Return (X, Y) of the center of cell containing provided text 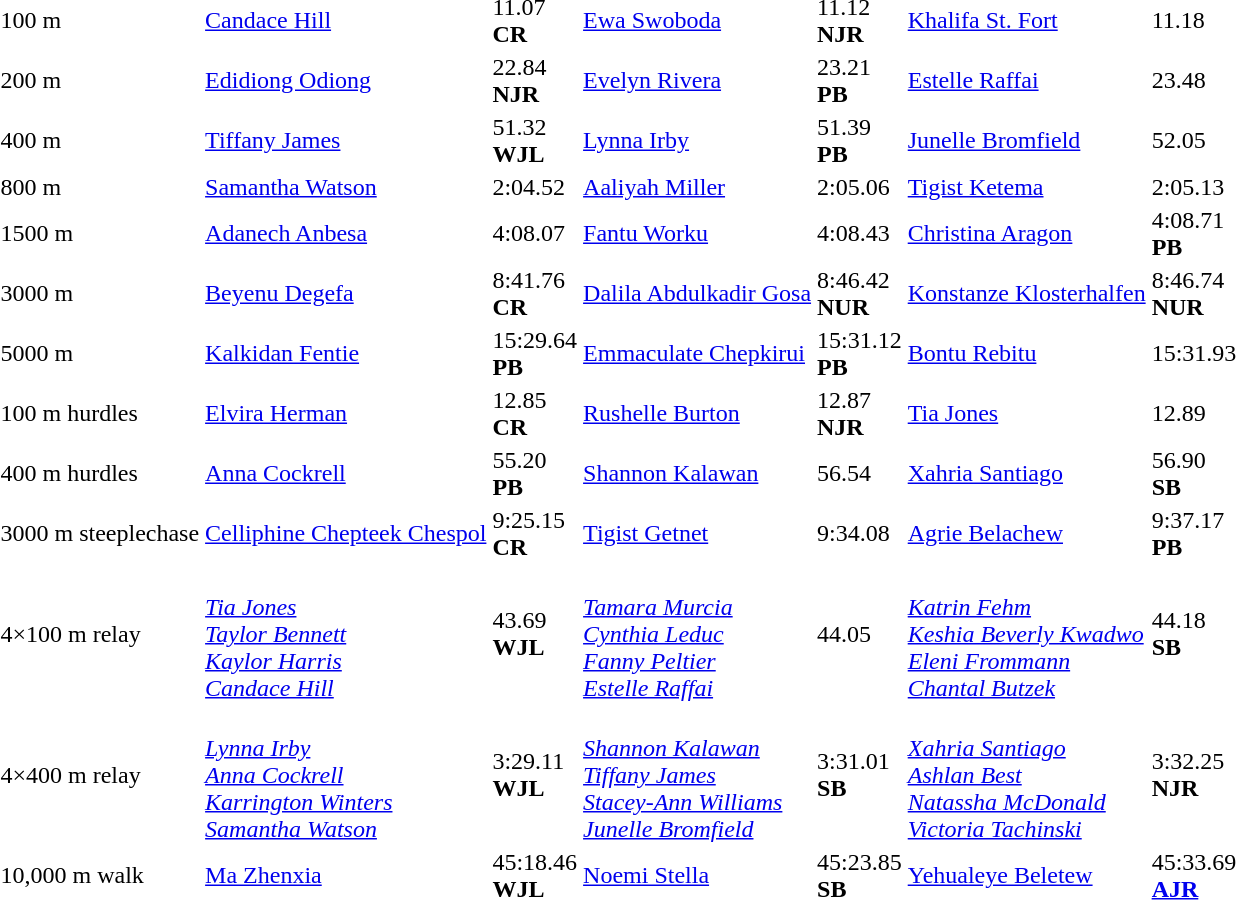
Lynna IrbyAnna CockrellKarrington WintersSamantha Watson (346, 775)
Evelyn Rivera (698, 80)
Samantha Watson (346, 187)
Fantu Worku (698, 234)
Agrie Belachew (1026, 534)
Shannon Kalawan (698, 474)
Emmaculate Chepkirui (698, 354)
2:05.06 (860, 187)
Beyenu Degefa (346, 294)
51.39 PB (860, 140)
12.87NJR (860, 414)
Junelle Bromfield (1026, 140)
Tigist Ketema (1026, 187)
55.20 PB (535, 474)
Katrin FehmKeshia Beverly KwadwoEleni FrommannChantal Butzek (1026, 634)
9:34.08 (860, 534)
Estelle Raffai (1026, 80)
Xahria Santiago (1026, 474)
Christina Aragon (1026, 234)
Shannon KalawanTiffany JamesStacey-Ann WilliamsJunelle Bromfield (698, 775)
44.05 (860, 634)
Dalila Abdulkadir Gosa (698, 294)
12.85 CR (535, 414)
Celliphine Chepteek Chespol (346, 534)
15:31.12 PB (860, 354)
8:41.76 CR (535, 294)
Bontu Rebitu (1026, 354)
Kalkidan Fentie (346, 354)
8:46.42 NUR (860, 294)
3:29.11 WJL (535, 775)
2:04.52 (535, 187)
Aaliyah Miller (698, 187)
51.32 WJL (535, 140)
Tiffany James (346, 140)
Adanech Anbesa (346, 234)
Tigist Getnet (698, 534)
Xahria SantiagoAshlan BestNatassha McDonaldVictoria Tachinski (1026, 775)
23.21 PB (860, 80)
Anna Cockrell (346, 474)
43.69 WJL (535, 634)
Tamara MurciaCynthia LeducFanny PeltierEstelle Raffai (698, 634)
56.54 (860, 474)
Tia Jones (1026, 414)
Lynna Irby (698, 140)
Edidiong Odiong (346, 80)
Konstanze Klosterhalfen (1026, 294)
3:31.01 SB (860, 775)
9:25.15 CR (535, 534)
Tia Jones Taylor BennettKaylor HarrisCandace Hill (346, 634)
4:08.43 (860, 234)
15:29.64 PB (535, 354)
Elvira Herman (346, 414)
4:08.07 (535, 234)
22.84 NJR (535, 80)
Rushelle Burton (698, 414)
